Extract the [X, Y] coordinate from the center of the cell holding the provided text.  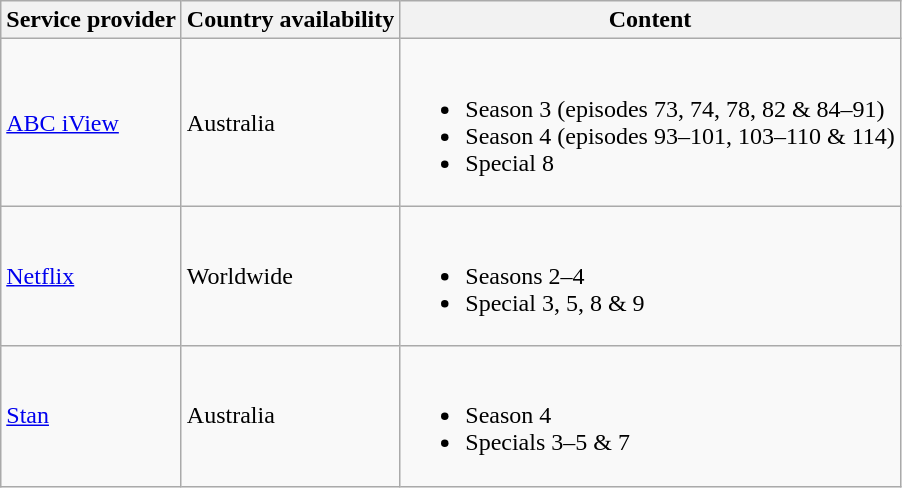
Stan [92, 416]
Season 3 (episodes 73, 74, 78, 82 & 84–91)Season 4 (episodes 93–101, 103–110 & 114)Special 8 [650, 122]
Service provider [92, 20]
Season 4Specials 3–5 & 7 [650, 416]
Seasons 2–4Special 3, 5, 8 & 9 [650, 276]
Netflix [92, 276]
ABC iView [92, 122]
Worldwide [290, 276]
Content [650, 20]
Country availability [290, 20]
